Provide the [X, Y] coordinate of the cell's center where the given text is located.  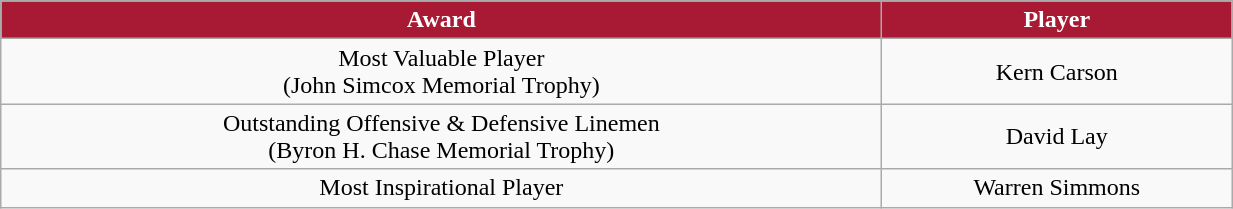
Player [1057, 20]
Kern Carson [1057, 72]
Most Valuable Player(John Simcox Memorial Trophy) [442, 72]
Award [442, 20]
Warren Simmons [1057, 188]
David Lay [1057, 136]
Outstanding Offensive & Defensive Linemen(Byron H. Chase Memorial Trophy) [442, 136]
Most Inspirational Player [442, 188]
